Output the (x, y) coordinate of the center of the cell containing the given text.  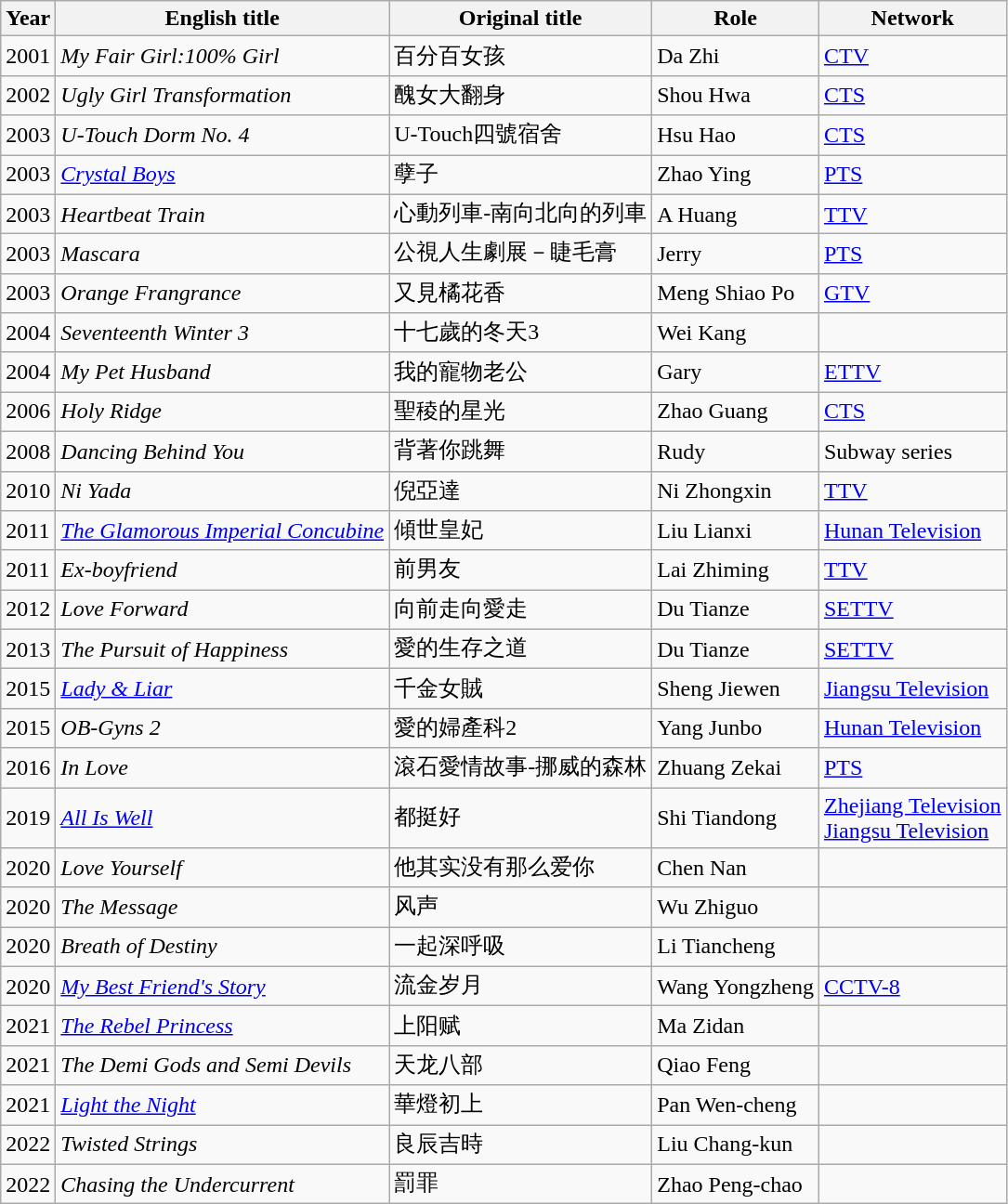
Chasing the Undercurrent (223, 1184)
Da Zhi (736, 56)
醜女大翻身 (520, 95)
My Pet Husband (223, 372)
In Love (223, 767)
華燈初上 (520, 1106)
都挺好 (520, 818)
U-Touch四號宿舍 (520, 136)
百分百女孩 (520, 56)
2010 (28, 491)
风声 (520, 907)
我的寵物老公 (520, 372)
罰罪 (520, 1184)
Shou Hwa (736, 95)
The Glamorous Imperial Concubine (223, 531)
公視人生劇展－睫毛膏 (520, 255)
The Pursuit of Happiness (223, 648)
Lai Zhiming (736, 570)
My Fair Girl:100% Girl (223, 56)
良辰吉時 (520, 1145)
Jerry (736, 255)
Hsu Hao (736, 136)
Zhao Ying (736, 175)
Ni Yada (223, 491)
Wang Yongzheng (736, 987)
Mascara (223, 255)
Heartbeat Train (223, 214)
他其实没有那么爱你 (520, 868)
Li Tiancheng (736, 948)
Year (28, 19)
Subway series (912, 451)
2016 (28, 767)
English title (223, 19)
Seventeenth Winter 3 (223, 333)
2002 (28, 95)
流金岁月 (520, 987)
U-Touch Dorm No. 4 (223, 136)
Shi Tiandong (736, 818)
Original title (520, 19)
愛的生存之道 (520, 648)
Light the Night (223, 1106)
Zhao Guang (736, 412)
Ugly Girl Transformation (223, 95)
前男友 (520, 570)
Jiangsu Television (912, 689)
Network (912, 19)
Orange Frangrance (223, 294)
Ma Zidan (736, 1026)
Breath of Destiny (223, 948)
Love Yourself (223, 868)
Twisted Strings (223, 1145)
A Huang (736, 214)
The Demi Gods and Semi Devils (223, 1065)
心動列車-南向北向的列車 (520, 214)
2006 (28, 412)
千金女賊 (520, 689)
2001 (28, 56)
Liu Chang-kun (736, 1145)
Lady & Liar (223, 689)
Rudy (736, 451)
The Message (223, 907)
2013 (28, 648)
滾石愛情故事-挪威的森林 (520, 767)
一起深呼吸 (520, 948)
OB-Gyns 2 (223, 728)
Love Forward (223, 609)
Pan Wen-cheng (736, 1106)
Qiao Feng (736, 1065)
Meng Shiao Po (736, 294)
聖稜的星光 (520, 412)
背著你跳舞 (520, 451)
Crystal Boys (223, 175)
The Rebel Princess (223, 1026)
Zhao Peng-chao (736, 1184)
2019 (28, 818)
Wei Kang (736, 333)
Ni Zhongxin (736, 491)
十七歲的冬天3 (520, 333)
CCTV-8 (912, 987)
ETTV (912, 372)
Dancing Behind You (223, 451)
Zhejiang Television Jiangsu Television (912, 818)
2012 (28, 609)
Liu Lianxi (736, 531)
My Best Friend's Story (223, 987)
Ex-boyfriend (223, 570)
All Is Well (223, 818)
Gary (736, 372)
Zhuang Zekai (736, 767)
上阳赋 (520, 1026)
GTV (912, 294)
愛的婦產科2 (520, 728)
天龙八部 (520, 1065)
傾世皇妃 (520, 531)
Chen Nan (736, 868)
孽子 (520, 175)
Wu Zhiguo (736, 907)
Role (736, 19)
2008 (28, 451)
倪亞達 (520, 491)
Yang Junbo (736, 728)
Holy Ridge (223, 412)
又見橘花香 (520, 294)
Sheng Jiewen (736, 689)
向前走向愛走 (520, 609)
CTV (912, 56)
